Capture the cell that displays the provided text and extract its (X, Y) central coordinate. 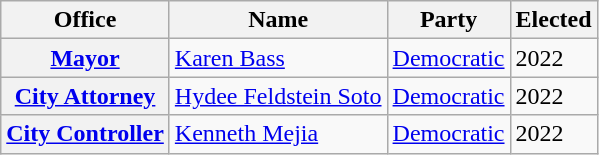
City Controller (86, 134)
Party (448, 20)
Kenneth Mejia (278, 134)
Elected (554, 20)
City Attorney (86, 96)
Name (278, 20)
Mayor (86, 58)
Karen Bass (278, 58)
Hydee Feldstein Soto (278, 96)
Office (86, 20)
